Detect which cell encompasses the target text, then output its (x, y) center coordinate. 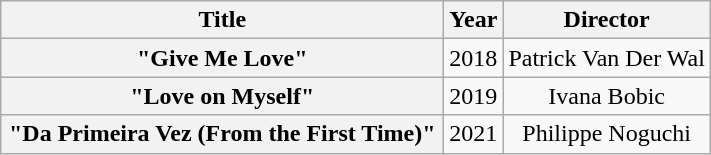
"Give Me Love" (222, 58)
Philippe Noguchi (607, 134)
Director (607, 20)
"Da Primeira Vez (From the First Time)" (222, 134)
Patrick Van Der Wal (607, 58)
2021 (474, 134)
Year (474, 20)
2018 (474, 58)
Ivana Bobic (607, 96)
Title (222, 20)
"Love on Myself" (222, 96)
2019 (474, 96)
